Scan for the cell matching the given text and deliver its (x, y) coordinate at center. 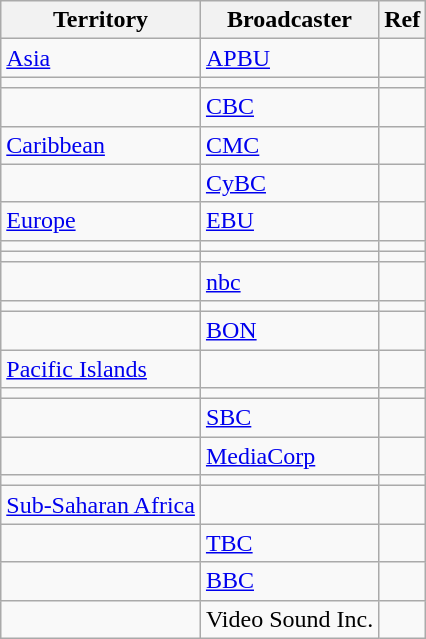
MediaCorp (289, 456)
Sub-Saharan Africa (101, 505)
Pacific Islands (101, 369)
Video Sound Inc. (289, 619)
CMC (289, 145)
Caribbean (101, 145)
BBC (289, 581)
nbc (289, 281)
Territory (101, 20)
Broadcaster (289, 20)
SBC (289, 418)
CyBC (289, 183)
BON (289, 330)
CBC (289, 107)
TBC (289, 543)
EBU (289, 221)
Asia (101, 58)
Europe (101, 221)
Ref (402, 20)
APBU (289, 58)
